Identify which cell holds the provided text, then report its [X, Y] central coordinate. 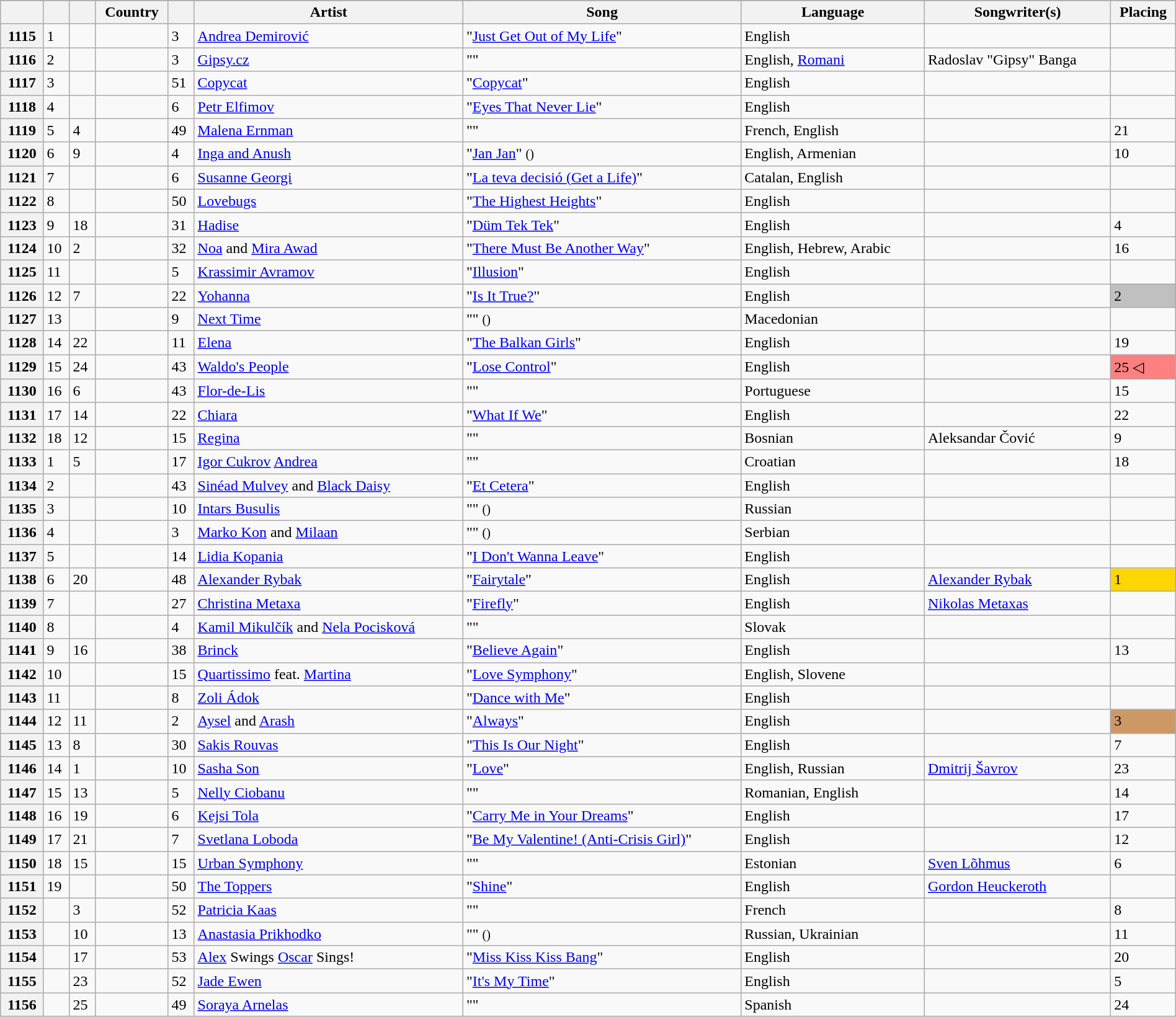
Regina [329, 438]
English, Romani [833, 60]
1126 [22, 296]
1116 [22, 60]
1156 [22, 1005]
1145 [22, 745]
1132 [22, 438]
Estonian [833, 863]
Nikolas Metaxas [1017, 603]
1124 [22, 248]
Patricia Kaas [329, 910]
"Shine" [602, 887]
Zoli Ádok [329, 698]
"Be My Valentine! (Anti-Crisis Girl)" [602, 839]
"Illusion" [602, 272]
"Always" [602, 721]
Artist [329, 12]
Macedonian [833, 319]
Dmitrij Šavrov [1017, 768]
38 [181, 651]
Next Time [329, 319]
1130 [22, 391]
1118 [22, 107]
"Love Symphony" [602, 674]
Gipsy.cz [329, 60]
1153 [22, 934]
1121 [22, 177]
1146 [22, 768]
Urban Symphony [329, 863]
Jade Ewen [329, 981]
"It's My Time" [602, 981]
Bosnian [833, 438]
Kejsi Tola [329, 815]
25 ◁ [1143, 367]
"This Is Our Night" [602, 745]
Chiara [329, 414]
Romanian, English [833, 792]
Slovak [833, 627]
1128 [22, 343]
English, Armenian [833, 154]
"The Balkan Girls" [602, 343]
Inga and Anush [329, 154]
1122 [22, 201]
Petr Elfimov [329, 107]
1140 [22, 627]
Spanish [833, 1005]
Placing [1143, 12]
Sven Lõhmus [1017, 863]
Sakis Rouvas [329, 745]
"There Must Be Another Way" [602, 248]
Portuguese [833, 391]
"Fairytale" [602, 580]
Russian [833, 509]
Soraya Arnelas [329, 1005]
Intars Busulis [329, 509]
The Toppers [329, 887]
Sinéad Mulvey and Black Daisy [329, 486]
Svetlana Loboda [329, 839]
30 [181, 745]
1133 [22, 461]
1127 [22, 319]
1123 [22, 224]
Noa and Mira Awad [329, 248]
Country [131, 12]
"Dance with Me" [602, 698]
1119 [22, 130]
Songwriter(s) [1017, 12]
"Lose Control" [602, 367]
1147 [22, 792]
1125 [22, 272]
Krassimir Avramov [329, 272]
Serbian [833, 533]
51 [181, 83]
"Copycat" [602, 83]
"Jan Jan" () [602, 154]
Language [833, 12]
"Düm Tek Tek" [602, 224]
"La teva decisió (Get a Life)" [602, 177]
32 [181, 248]
Russian, Ukrainian [833, 934]
Aysel and Arash [329, 721]
"Eyes That Never Lie" [602, 107]
Malena Ernman [329, 130]
Lidia Kopania [329, 556]
Yohanna [329, 296]
1120 [22, 154]
"The Highest Heights" [602, 201]
Marko Kon and Milaan [329, 533]
31 [181, 224]
Aleksandar Čović [1017, 438]
1137 [22, 556]
"Et Cetera" [602, 486]
1117 [22, 83]
Lovebugs [329, 201]
Christina Metaxa [329, 603]
27 [181, 603]
Sasha Son [329, 768]
Song [602, 12]
Flor-de-Lis [329, 391]
Elena [329, 343]
English, Slovene [833, 674]
1155 [22, 981]
1151 [22, 887]
Hadise [329, 224]
Catalan, English [833, 177]
1134 [22, 486]
"What If We" [602, 414]
"Miss Kiss Kiss Bang" [602, 957]
25 [82, 1005]
Gordon Heuckeroth [1017, 887]
1150 [22, 863]
"Believe Again" [602, 651]
Nelly Ciobanu [329, 792]
Anastasia Prikhodko [329, 934]
Alex Swings Oscar Sings! [329, 957]
1136 [22, 533]
1141 [22, 651]
English, Russian [833, 768]
"Firefly" [602, 603]
1154 [22, 957]
1135 [22, 509]
Andrea Demirović [329, 36]
1138 [22, 580]
"I Don't Wanna Leave" [602, 556]
Kamil Mikulčík and Nela Pocisková [329, 627]
1129 [22, 367]
1131 [22, 414]
Croatian [833, 461]
1139 [22, 603]
Igor Cukrov Andrea [329, 461]
Brinck [329, 651]
French, English [833, 130]
1142 [22, 674]
Quartissimo feat. Martina [329, 674]
Waldo's People [329, 367]
"Carry Me in Your Dreams" [602, 815]
English, Hebrew, Arabic [833, 248]
1152 [22, 910]
1144 [22, 721]
Radoslav "Gipsy" Banga [1017, 60]
48 [181, 580]
1148 [22, 815]
1115 [22, 36]
French [833, 910]
"Love" [602, 768]
1149 [22, 839]
Copycat [329, 83]
53 [181, 957]
Susanne Georgi [329, 177]
"Is It True?" [602, 296]
"Just Get Out of My Life" [602, 36]
1143 [22, 698]
